Search for the cell housing the specified text and yield its [x, y] center coordinate. 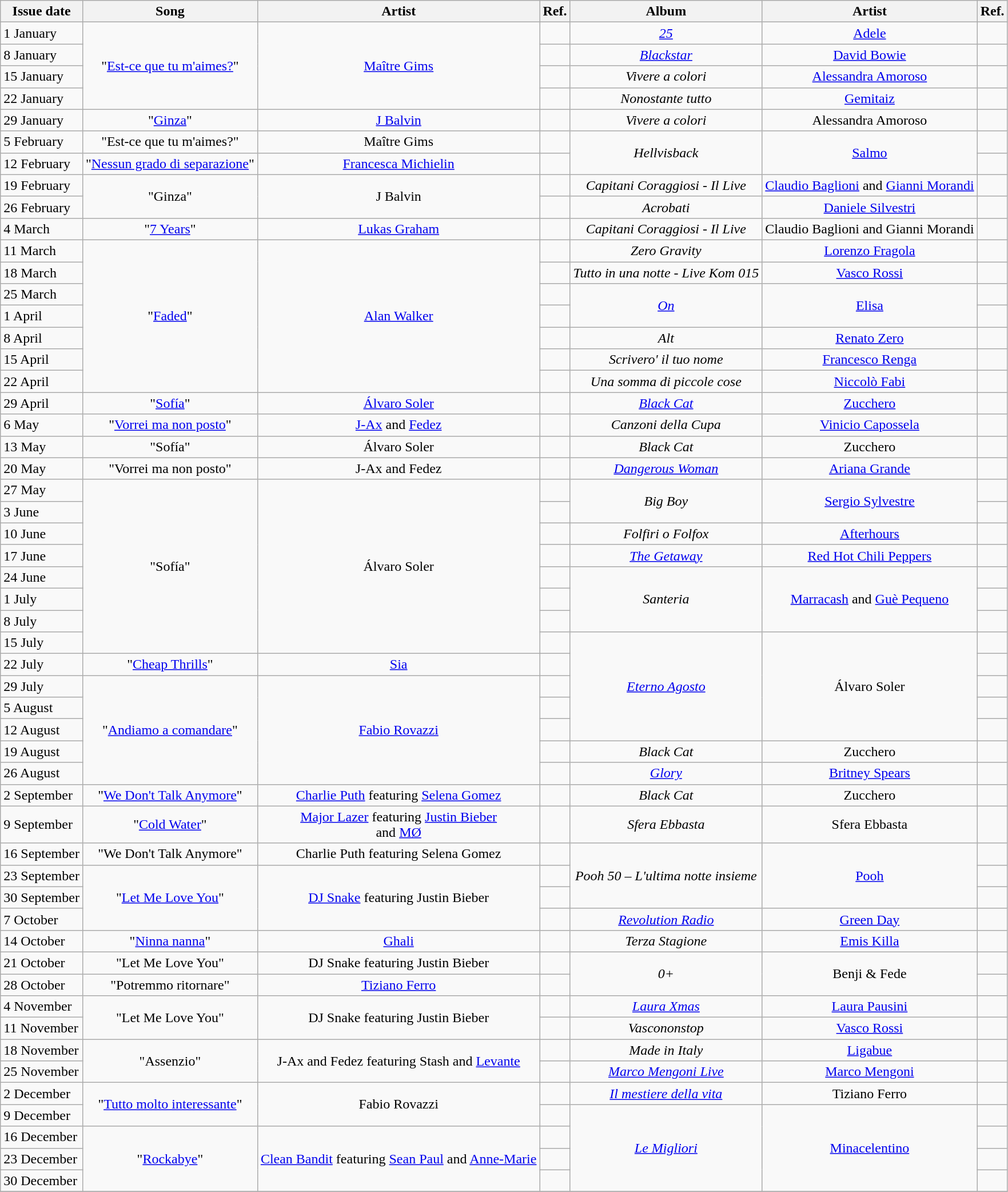
Clean Bandit featuring Sean Paul and Anne-Marie [399, 1159]
Blackstar [666, 55]
14 October [42, 941]
Eterno Agosto [666, 686]
Tutto in una notte - Live Kom 015 [666, 273]
Major Lazer featuring Justin Bieber and MØ [399, 825]
0+ [666, 974]
Una somma di piccole cose [666, 382]
Ghali [399, 941]
16 September [42, 854]
Niccolò Fabi [870, 382]
29 January [42, 120]
"Tutto molto interessante" [170, 1104]
Terza Stagione [666, 941]
9 September [42, 825]
Adele [870, 33]
David Bowie [870, 55]
Santeria [666, 599]
19 February [42, 185]
2 September [42, 795]
12 February [42, 164]
20 May [42, 468]
Alt [666, 338]
Lorenzo Fragola [870, 251]
1 July [42, 599]
Renato Zero [870, 338]
23 September [42, 876]
Vinicio Capossela [870, 425]
Made in Italy [666, 1050]
Pooh [870, 876]
Red Hot Chili Peppers [870, 555]
4 March [42, 229]
22 July [42, 665]
10 June [42, 534]
"Rockabye" [170, 1159]
8 January [42, 55]
21 October [42, 963]
25 November [42, 1072]
"7 Years" [170, 229]
29 July [42, 686]
Il mestiere della vita [666, 1094]
Green Day [870, 919]
Sia [399, 665]
Salmo [870, 153]
8 July [42, 621]
18 March [42, 273]
Francesco Renga [870, 360]
"Andiamo a comandare" [170, 730]
Marco Mengoni Live [666, 1072]
"Cheap Thrills" [170, 665]
J-Ax and Fedez featuring Stash and Levante [399, 1061]
Laura Xmas [666, 1007]
25 March [42, 295]
5 February [42, 142]
Daniele Silvestri [870, 207]
11 March [42, 251]
23 December [42, 1159]
30 December [42, 1181]
Hellvisback [666, 153]
"Cold Water" [170, 825]
18 November [42, 1050]
Marracash and Guè Pequeno [870, 599]
5 August [42, 708]
9 December [42, 1115]
"Potremmo ritornare" [170, 984]
16 December [42, 1137]
Marco Mengoni [870, 1072]
17 June [42, 555]
Afterhours [870, 534]
22 April [42, 382]
Ligabue [870, 1050]
On [666, 305]
Emis Killa [870, 941]
8 April [42, 338]
22 January [42, 98]
15 July [42, 643]
Folfiri o Folfox [666, 534]
28 October [42, 984]
29 April [42, 403]
Song [170, 11]
Glory [666, 773]
Le Migliori [666, 1148]
3 June [42, 512]
"Faded" [170, 316]
Minacelentino [870, 1148]
Laura Pausini [870, 1007]
Pooh 50 – L'ultima notte insieme [666, 876]
12 August [42, 730]
Acrobati [666, 207]
7 October [42, 919]
Zero Gravity [666, 251]
26 February [42, 207]
"Assenzio" [170, 1061]
2 December [42, 1094]
Alan Walker [399, 316]
Lukas Graham [399, 229]
27 May [42, 490]
6 May [42, 425]
1 April [42, 316]
Issue date [42, 11]
Britney Spears [870, 773]
"Ninna nanna" [170, 941]
Revolution Radio [666, 919]
24 June [42, 577]
1 January [42, 33]
15 January [42, 77]
"Nessun grado di separazione" [170, 164]
15 April [42, 360]
Big Boy [666, 501]
Elisa [870, 305]
25 [666, 33]
Album [666, 11]
Benji & Fede [870, 974]
The Getaway [666, 555]
11 November [42, 1028]
Francesca Michielin [399, 164]
26 August [42, 773]
Nonostante tutto [666, 98]
13 May [42, 447]
Vascononstop [666, 1028]
Dangerous Woman [666, 468]
4 November [42, 1007]
Scrivero' il tuo nome [666, 360]
Gemitaiz [870, 98]
30 September [42, 897]
Ariana Grande [870, 468]
19 August [42, 752]
Sergio Sylvestre [870, 501]
Canzoni della Cupa [666, 425]
